Extract the [x, y] coordinate from the center of the cell holding the provided text.  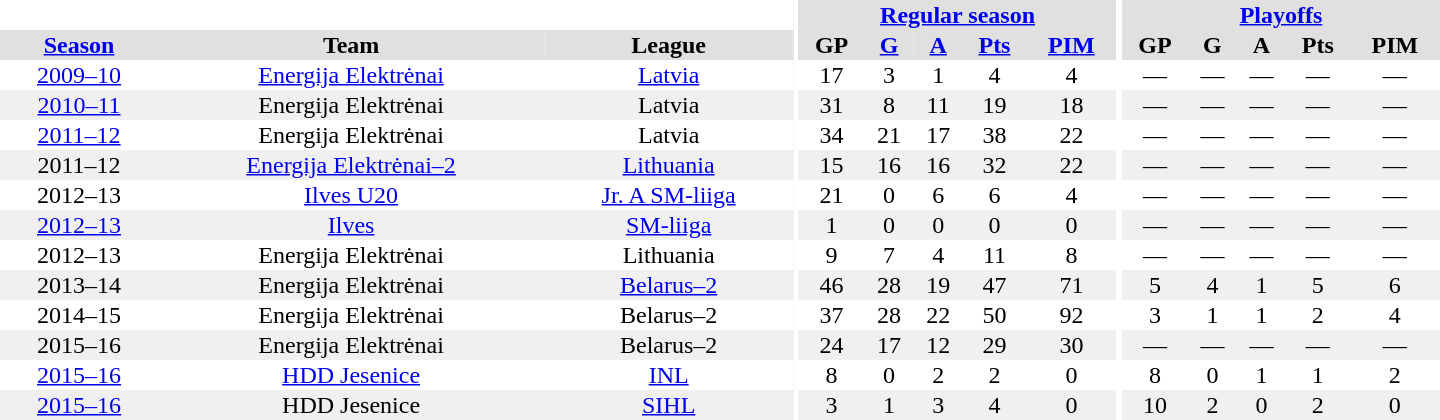
Regular season [958, 15]
46 [832, 285]
League [668, 45]
INL [668, 375]
Ilves U20 [351, 195]
10 [1155, 405]
24 [832, 345]
30 [1071, 345]
7 [890, 255]
71 [1071, 285]
SIHL [668, 405]
12 [938, 345]
50 [995, 315]
32 [995, 165]
2010–11 [79, 105]
38 [995, 135]
92 [1071, 315]
47 [995, 285]
2014–15 [79, 315]
37 [832, 315]
Jr. A SM-liiga [668, 195]
Energija Elektrėnai–2 [351, 165]
Ilves [351, 225]
9 [832, 255]
Playoffs [1281, 15]
Season [79, 45]
SM-liiga [668, 225]
29 [995, 345]
34 [832, 135]
2013–14 [79, 285]
2009–10 [79, 75]
Team [351, 45]
15 [832, 165]
31 [832, 105]
18 [1071, 105]
